Scan for the cell matching the given text and deliver its (X, Y) coordinate at center. 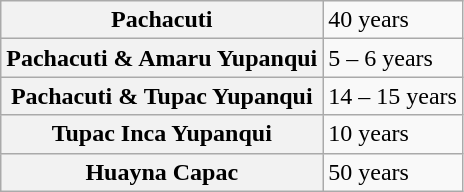
5 – 6 years (393, 58)
40 years (393, 20)
10 years (393, 134)
Pachacuti (162, 20)
14 – 15 years (393, 96)
Pachacuti & Tupac Yupanqui (162, 96)
Pachacuti & Amaru Yupanqui (162, 58)
Tupac Inca Yupanqui (162, 134)
Huayna Capac (162, 172)
50 years (393, 172)
